Identify which cell holds the provided text, then report its (X, Y) central coordinate. 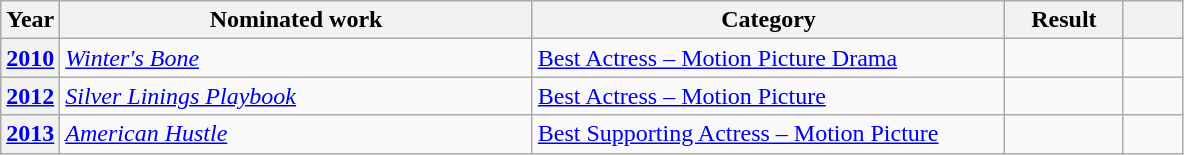
Year (30, 20)
Best Supporting Actress – Motion Picture (768, 134)
2012 (30, 96)
Nominated work (296, 20)
Winter's Bone (296, 58)
2013 (30, 134)
Result (1064, 20)
Best Actress – Motion Picture Drama (768, 58)
Silver Linings Playbook (296, 96)
Best Actress – Motion Picture (768, 96)
2010 (30, 58)
Category (768, 20)
American Hustle (296, 134)
